Identify which cell holds the provided text, then report its (X, Y) central coordinate. 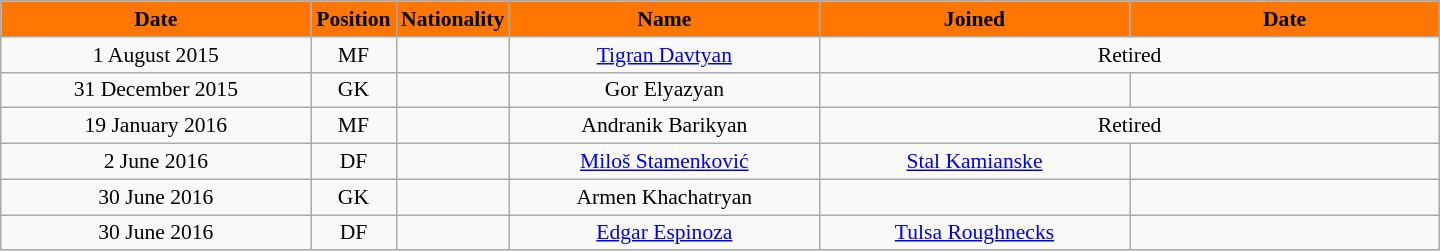
31 December 2015 (156, 90)
Andranik Barikyan (664, 126)
Armen Khachatryan (664, 197)
Name (664, 19)
Joined (974, 19)
Tulsa Roughnecks (974, 233)
Gor Elyazyan (664, 90)
1 August 2015 (156, 55)
Position (354, 19)
Stal Kamianske (974, 162)
2 June 2016 (156, 162)
Miloš Stamenković (664, 162)
Edgar Espinoza (664, 233)
Tigran Davtyan (664, 55)
19 January 2016 (156, 126)
Nationality (452, 19)
